Output the [X, Y] coordinate of the center of the cell containing the given text.  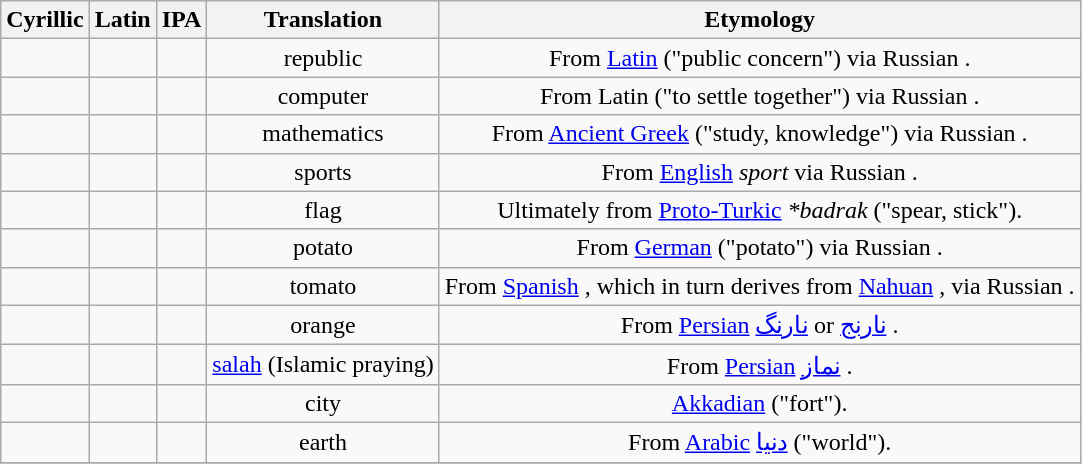
republic [323, 58]
From German ("potato") via Russian . [760, 248]
Akkadian ("fort"). [760, 403]
IPA [182, 20]
tomato [323, 286]
From Ancient Greek ("study, knowledge") via Russian . [760, 134]
From Spanish , which in turn derives from Nahuan , via Russian . [760, 286]
earth [323, 442]
computer [323, 96]
From English sport via Russian . [760, 172]
mathematics [323, 134]
From Latin ("public concern") via Russian . [760, 58]
Cyrillic [45, 20]
flag [323, 210]
city [323, 403]
From Latin ("to settle together") via Russian . [760, 96]
potato [323, 248]
From Arabic دنيا ("world"). [760, 442]
From Persian نارنگ or نارنج . [760, 325]
From Persian نماز . [760, 365]
Ultimately from Proto-Turkic *badrak ("spear, stick"). [760, 210]
salah (Islamic praying) [323, 365]
Etymology [760, 20]
Translation [323, 20]
orange [323, 325]
sports [323, 172]
Latin [122, 20]
